From the cell containing the given text, extract its center point as (X, Y) coordinate. 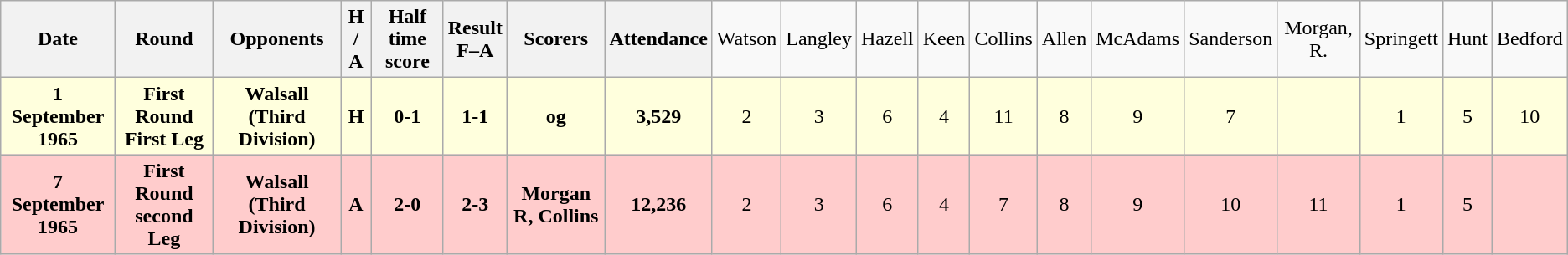
Collins (1003, 39)
3,529 (658, 116)
Attendance (658, 39)
H / A (355, 39)
Round (164, 39)
ResultF–A (475, 39)
og (556, 116)
2-3 (475, 204)
12,236 (658, 204)
7 September 1965 (58, 204)
2-0 (408, 204)
1 September 1965 (58, 116)
1-1 (475, 116)
Hazell (887, 39)
First Round First Leg (164, 116)
A (355, 204)
H (355, 116)
Scorers (556, 39)
Morgan R, Collins (556, 204)
Allen (1064, 39)
Keen (944, 39)
Morgan, R. (1318, 39)
McAdams (1137, 39)
Bedford (1529, 39)
Sanderson (1231, 39)
0-1 (408, 116)
Springett (1400, 39)
Opponents (277, 39)
First Round second Leg (164, 204)
Watson (746, 39)
Langley (819, 39)
Hunt (1467, 39)
Half time score (408, 39)
Date (58, 39)
